Return the (X, Y) coordinate for the center point of the cell that contains the specified text.  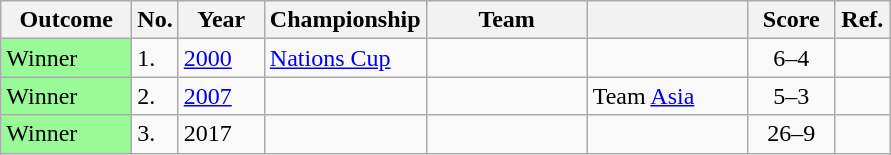
Team Asia (668, 96)
3. (155, 134)
26–9 (791, 134)
Nations Cup (345, 58)
2007 (221, 96)
Outcome (66, 20)
Year (221, 20)
2017 (221, 134)
2. (155, 96)
1. (155, 58)
Championship (345, 20)
No. (155, 20)
2000 (221, 58)
5–3 (791, 96)
Score (791, 20)
6–4 (791, 58)
Ref. (862, 20)
Team (506, 20)
